Search for the cell housing the specified text and yield its (X, Y) center coordinate. 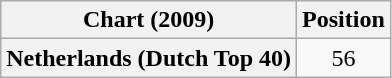
56 (344, 58)
Chart (2009) (149, 20)
Netherlands (Dutch Top 40) (149, 58)
Position (344, 20)
